Pinpoint the cell where the given text exists, returning its [X, Y] midpoint coordinate. 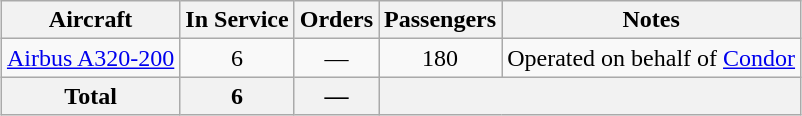
180 [440, 58]
Orders [336, 20]
Total [90, 96]
Operated on behalf of Condor [652, 58]
Airbus A320-200 [90, 58]
Aircraft [90, 20]
In Service [237, 20]
Notes [652, 20]
Passengers [440, 20]
